Locate the cell with the specified text and output its [X, Y] center coordinate. 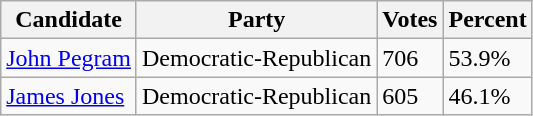
Party [256, 20]
53.9% [488, 58]
James Jones [69, 96]
605 [410, 96]
John Pegram [69, 58]
Candidate [69, 20]
46.1% [488, 96]
Votes [410, 20]
Percent [488, 20]
706 [410, 58]
